Pinpoint the cell where the given text exists, returning its [X, Y] midpoint coordinate. 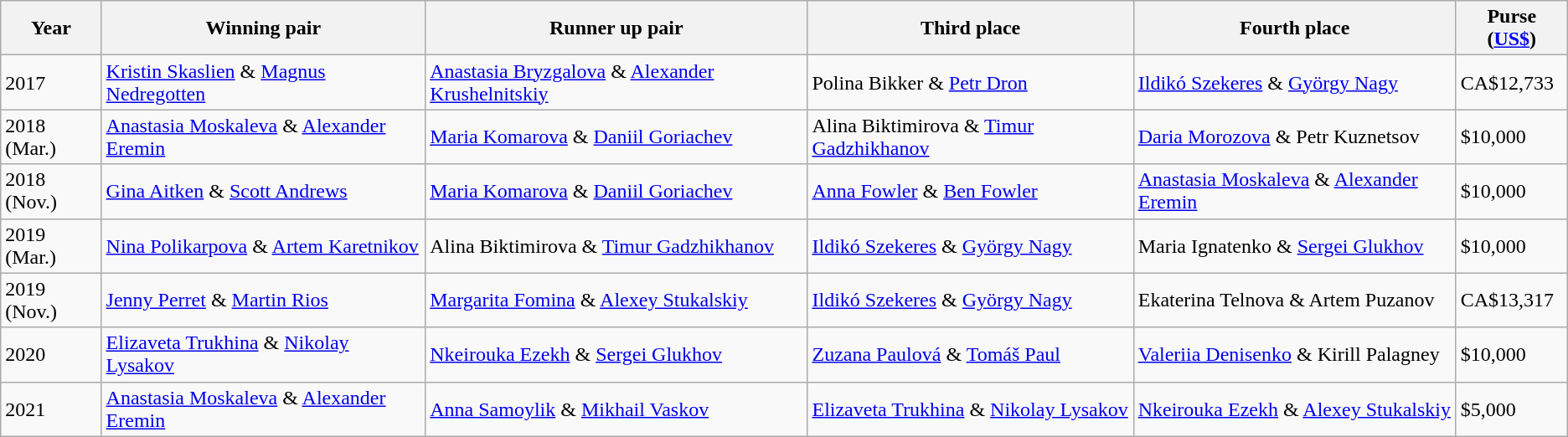
Runner up pair [616, 28]
2019 (Nov.) [51, 300]
2021 [51, 409]
2018 (Nov.) [51, 191]
Nina Polikarpova & Artem Karetnikov [263, 246]
2018 (Mar.) [51, 137]
Margarita Fomina & Alexey Stukalskiy [616, 300]
Kristin Skaslien & Magnus Nedregotten [263, 82]
Jenny Perret & Martin Rios [263, 300]
2019 (Mar.) [51, 246]
Fourth place [1295, 28]
CA$13,317 [1511, 300]
Third place [970, 28]
Maria Ignatenko & Sergei Glukhov [1295, 246]
Anna Fowler & Ben Fowler [970, 191]
2017 [51, 82]
Zuzana Paulová & Tomáš Paul [970, 355]
$5,000 [1511, 409]
Valeriia Denisenko & Kirill Palagney [1295, 355]
Nkeirouka Ezekh & Alexey Stukalskiy [1295, 409]
Anna Samoylik & Mikhail Vaskov [616, 409]
Daria Morozova & Petr Kuznetsov [1295, 137]
Winning pair [263, 28]
Year [51, 28]
Purse (US$) [1511, 28]
Nkeirouka Ezekh & Sergei Glukhov [616, 355]
CA$12,733 [1511, 82]
Anastasia Bryzgalova & Alexander Krushelnitskiy [616, 82]
Ekaterina Telnova & Artem Puzanov [1295, 300]
2020 [51, 355]
Gina Aitken & Scott Andrews [263, 191]
Polina Bikker & Petr Dron [970, 82]
